Pinpoint the cell where the given text exists, returning its [x, y] midpoint coordinate. 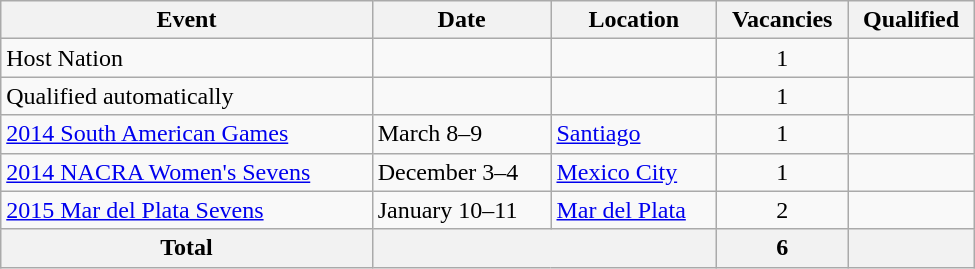
Event [186, 20]
2 [782, 210]
March 8–9 [462, 134]
2014 South American Games [186, 134]
Date [462, 20]
6 [782, 248]
Qualified automatically [186, 96]
Vacancies [782, 20]
December 3–4 [462, 172]
January 10–11 [462, 210]
Qualified [911, 20]
Location [634, 20]
Total [186, 248]
2014 NACRA Women's Sevens [186, 172]
2015 Mar del Plata Sevens [186, 210]
Mexico City [634, 172]
Santiago [634, 134]
Mar del Plata [634, 210]
Host Nation [186, 58]
